Detect which cell encompasses the target text, then output its [x, y] center coordinate. 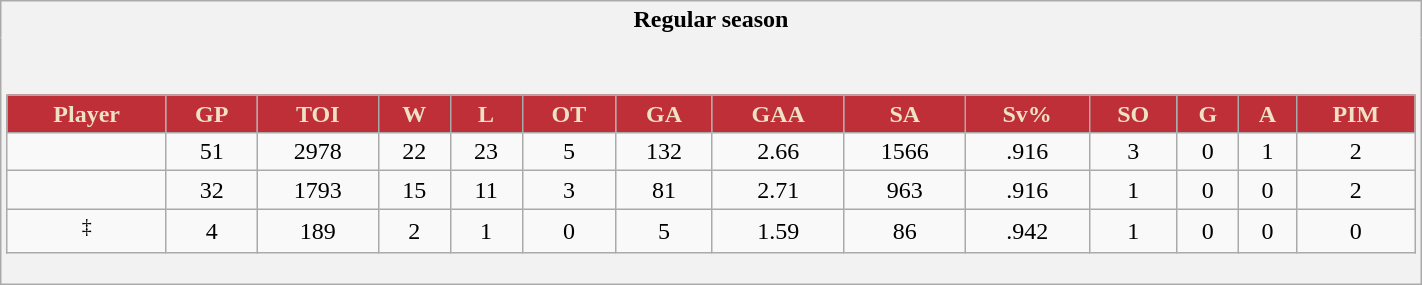
GA [664, 114]
15 [414, 190]
G [1208, 114]
22 [414, 152]
GP [212, 114]
W [414, 114]
L [486, 114]
4 [212, 232]
GAA [778, 114]
SO [1133, 114]
A [1267, 114]
1566 [904, 152]
81 [664, 190]
11 [486, 190]
SA [904, 114]
132 [664, 152]
32 [212, 190]
23 [486, 152]
2978 [318, 152]
PIM [1356, 114]
Regular season [711, 20]
51 [212, 152]
2.66 [778, 152]
.942 [1027, 232]
‡ [86, 232]
189 [318, 232]
1793 [318, 190]
OT [569, 114]
1.59 [778, 232]
2.71 [778, 190]
TOI [318, 114]
Sv% [1027, 114]
963 [904, 190]
Player [86, 114]
86 [904, 232]
